Detect which cell encompasses the target text, then output its (X, Y) center coordinate. 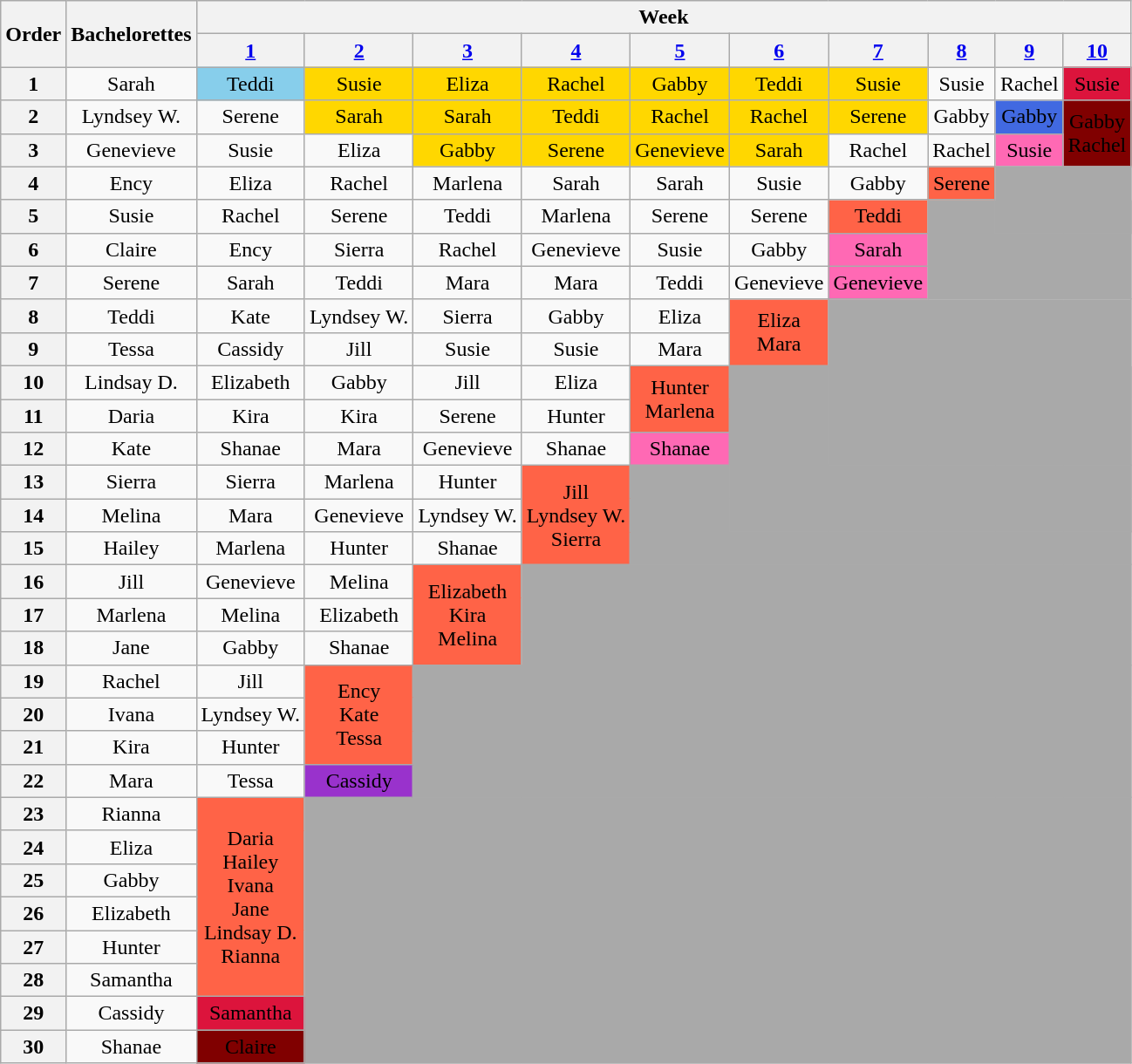
13 (33, 482)
11 (33, 416)
27 (33, 946)
DariaHaileyIvanaJaneLindsay D.Rianna (250, 897)
GabbyRachel (1097, 133)
EncyKateTessa (358, 714)
ElizaMara (779, 332)
30 (33, 1047)
Bachelorettes (131, 34)
12 (33, 449)
26 (33, 913)
ElizabethKiraMelina (467, 615)
Order (33, 34)
23 (33, 814)
29 (33, 1013)
Jane (131, 648)
15 (33, 549)
JillLyndsey W.Sierra (576, 515)
Rianna (131, 814)
14 (33, 515)
24 (33, 847)
22 (33, 781)
Lindsay D. (131, 382)
Ivana (131, 714)
Hailey (131, 549)
17 (33, 615)
28 (33, 980)
25 (33, 880)
Daria (131, 416)
16 (33, 582)
19 (33, 681)
20 (33, 714)
HunterMarlena (680, 399)
21 (33, 747)
18 (33, 648)
Week (664, 17)
